Locate the cell with the specified text and output its (X, Y) center coordinate. 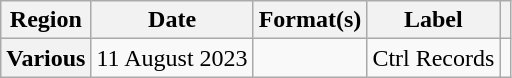
Date (172, 20)
Various (46, 58)
Format(s) (310, 20)
11 August 2023 (172, 58)
Label (434, 20)
Ctrl Records (434, 58)
Region (46, 20)
